Find where the given text appears and provide that cell's center as (X, Y) coordinate. 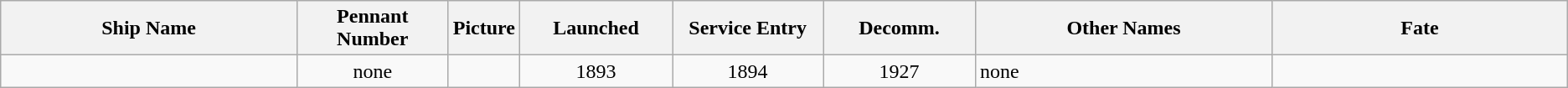
Service Entry (748, 28)
1927 (900, 71)
Other Names (1123, 28)
1894 (748, 71)
Launched (596, 28)
Picture (484, 28)
1893 (596, 71)
Pennant Number (372, 28)
Decomm. (900, 28)
Fate (1421, 28)
Ship Name (149, 28)
